Locate the cell with the specified text and output its [x, y] center coordinate. 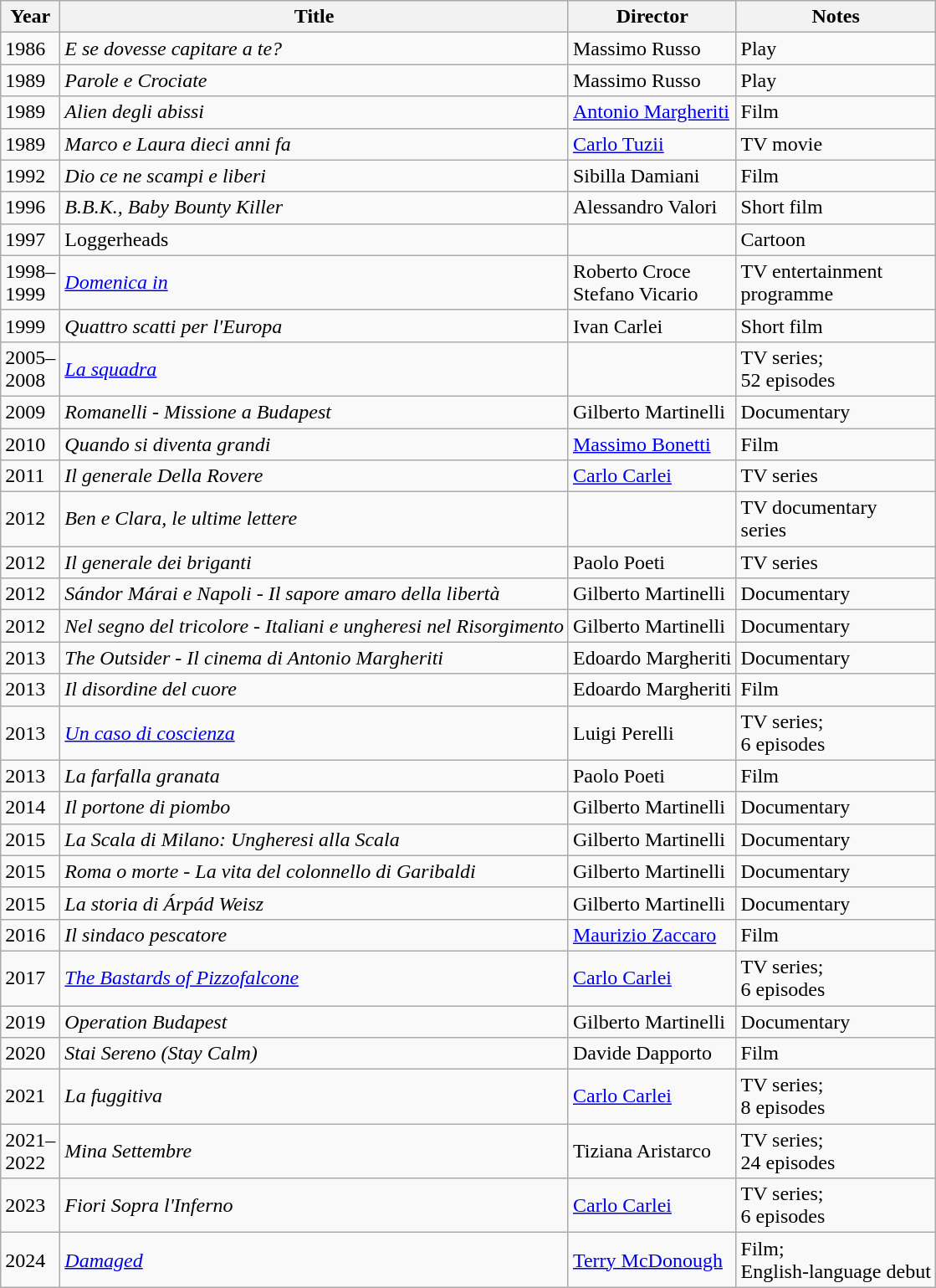
B.B.K., Baby Bounty Killer [315, 208]
La farfalla granata [315, 776]
Sándor Márai e Napoli - Il sapore amaro della libertà [315, 594]
TV series;52 episodes [836, 368]
Director [652, 17]
Il disordine del cuore [315, 690]
1996 [30, 208]
E se dovesse capitare a te? [315, 49]
Davide Dapporto [652, 1054]
Il generale dei briganti [315, 562]
Loggerheads [315, 239]
2024 [30, 1260]
2019 [30, 1022]
La fuggitiva [315, 1096]
TV series;8 episodes [836, 1096]
Romanelli - Missione a Budapest [315, 412]
1999 [30, 326]
Ivan Carlei [652, 326]
Parole e Crociate [315, 80]
Maurizio Zaccaro [652, 935]
2023 [30, 1205]
2021 [30, 1096]
2017 [30, 978]
Cartoon [836, 239]
Terry McDonough [652, 1260]
TV documentaryseries [836, 519]
Antonio Margheriti [652, 112]
La storia di Árpád Weisz [315, 903]
Fiori Sopra l'Inferno [315, 1205]
Un caso di coscienza [315, 733]
Il portone di piombo [315, 808]
Roberto CroceStefano Vicario [652, 283]
Alessandro Valori [652, 208]
Nel segno del tricolore - Italiani e ungheresi nel Risorgimento [315, 626]
2009 [30, 412]
2005–2008 [30, 368]
2016 [30, 935]
Sibilla Damiani [652, 176]
Mina Settembre [315, 1152]
Notes [836, 17]
Dio ce ne scampi e liberi [315, 176]
Damaged [315, 1260]
1992 [30, 176]
TV movie [836, 144]
Massimo Bonetti [652, 444]
La squadra [315, 368]
Year [30, 17]
2020 [30, 1054]
1998–1999 [30, 283]
La Scala di Milano: Ungheresi alla Scala [315, 839]
Tiziana Aristarco [652, 1152]
2010 [30, 444]
2014 [30, 808]
Luigi Perelli [652, 733]
Film;English-language debut [836, 1260]
TV entertainmentprogramme [836, 283]
TV series;24 episodes [836, 1152]
2011 [30, 476]
Quando si diventa grandi [315, 444]
Il generale Della Rovere [315, 476]
The Bastards of Pizzofalcone [315, 978]
Title [315, 17]
Domenica in [315, 283]
1986 [30, 49]
Carlo Tuzii [652, 144]
Roma o morte - La vita del colonnello di Garibaldi [315, 871]
Alien degli abissi [315, 112]
Stai Sereno (Stay Calm) [315, 1054]
2021–2022 [30, 1152]
The Outsider - Il cinema di Antonio Margheriti [315, 658]
1997 [30, 239]
Operation Budapest [315, 1022]
Il sindaco pescatore [315, 935]
Marco e Laura dieci anni fa [315, 144]
Ben e Clara, le ultime lettere [315, 519]
Quattro scatti per l'Europa [315, 326]
